From the cell containing the given text, extract its center point as (X, Y) coordinate. 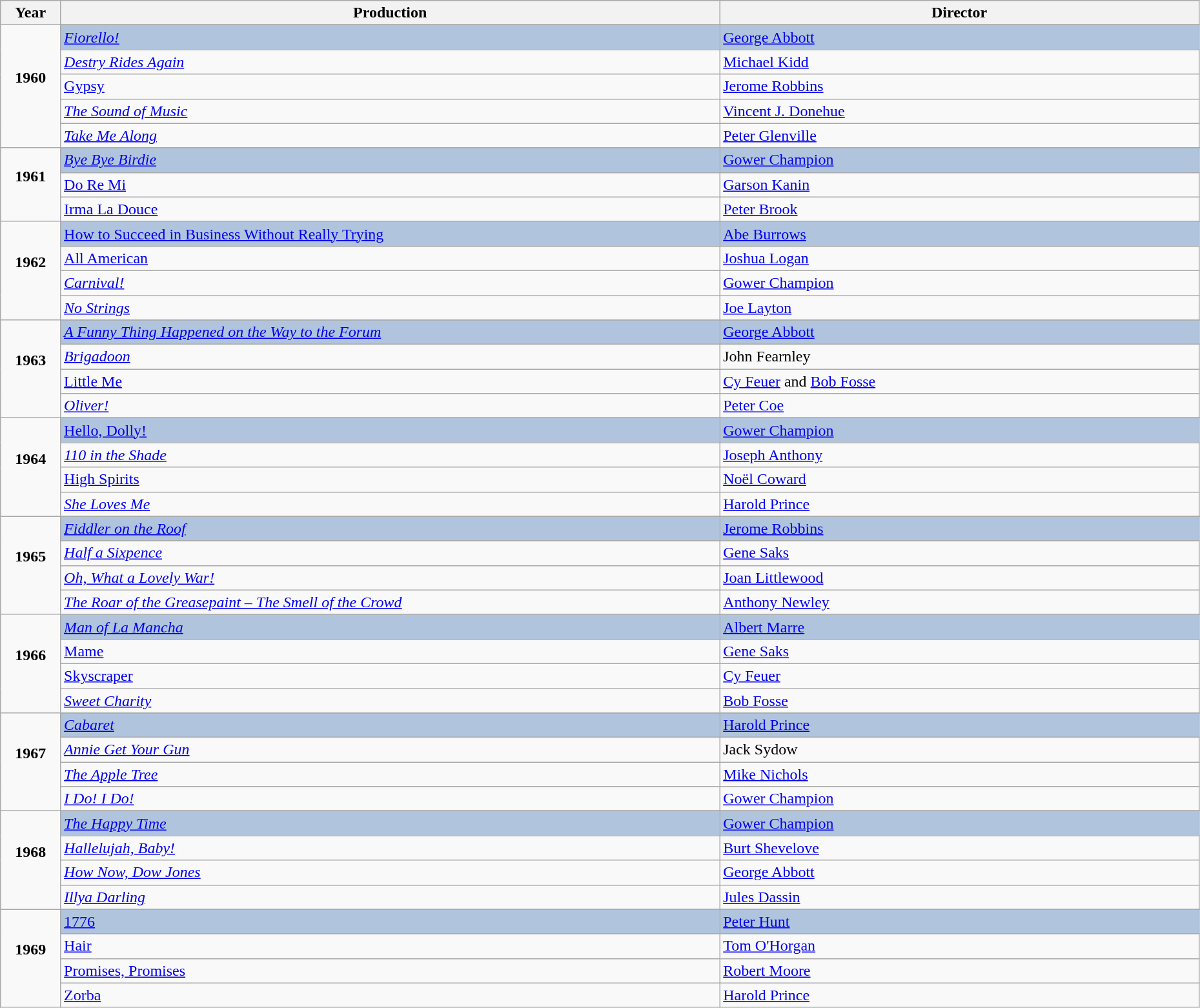
The Sound of Music (390, 111)
Do Re Mi (390, 185)
110 in the Shade (390, 455)
Skyscraper (390, 676)
Joseph Anthony (959, 455)
Jack Sydow (959, 750)
Garson Kanin (959, 185)
Abe Burrows (959, 234)
Oh, What a Lovely War! (390, 578)
The Happy Time (390, 823)
Destry Rides Again (390, 62)
The Apple Tree (390, 774)
Hair (390, 946)
Hello, Dolly! (390, 430)
Illya Darling (390, 897)
Brigadoon (390, 357)
Man of La Mancha (390, 627)
Irma La Douce (390, 209)
1964 (31, 467)
How Now, Dow Jones (390, 872)
Half a Sixpence (390, 553)
1967 (31, 762)
1965 (31, 565)
No Strings (390, 308)
I Do! I Do! (390, 799)
Peter Glenville (959, 136)
1969 (31, 958)
All American (390, 258)
Peter Hunt (959, 922)
Mame (390, 651)
The Roar of the Greasepaint – The Smell of the Crowd (390, 602)
1966 (31, 663)
1961 (31, 185)
Peter Coe (959, 406)
Annie Get Your Gun (390, 750)
Joshua Logan (959, 258)
Tom O'Horgan (959, 946)
Bob Fosse (959, 700)
Noël Coward (959, 479)
Cy Feuer and Bob Fosse (959, 381)
Gypsy (390, 86)
Take Me Along (390, 136)
Sweet Charity (390, 700)
Mike Nichols (959, 774)
1962 (31, 270)
Promises, Promises (390, 971)
Joe Layton (959, 308)
A Funny Thing Happened on the Way to the Forum (390, 332)
Albert Marre (959, 627)
Zorba (390, 995)
High Spirits (390, 479)
She Loves Me (390, 504)
Fiddler on the Roof (390, 529)
Fiorello! (390, 37)
Bye Bye Birdie (390, 160)
Director (959, 13)
Burt Shevelove (959, 848)
John Fearnley (959, 357)
Jules Dassin (959, 897)
Michael Kidd (959, 62)
Vincent J. Donehue (959, 111)
Joan Littlewood (959, 578)
1963 (31, 369)
How to Succeed in Business Without Really Trying (390, 234)
1960 (31, 86)
Year (31, 13)
Hallelujah, Baby! (390, 848)
Cy Feuer (959, 676)
1776 (390, 922)
1968 (31, 860)
Robert Moore (959, 971)
Cabaret (390, 725)
Carnival! (390, 283)
Anthony Newley (959, 602)
Production (390, 13)
Oliver! (390, 406)
Peter Brook (959, 209)
Little Me (390, 381)
